Provide the (X, Y) coordinate of the cell's center where the given text is located.  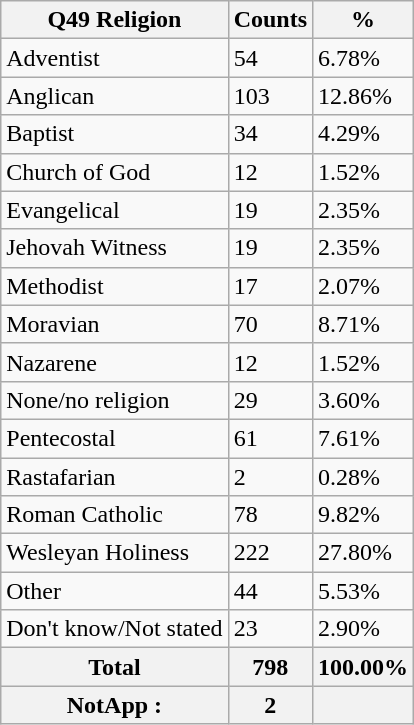
4.29% (364, 134)
78 (270, 515)
Roman Catholic (114, 515)
Jehovah Witness (114, 248)
Total (114, 667)
Church of God (114, 172)
17 (270, 286)
Pentecostal (114, 438)
61 (270, 438)
Q49 Religion (114, 20)
Other (114, 591)
Don't know/Not stated (114, 629)
12.86% (364, 96)
6.78% (364, 58)
100.00% (364, 667)
Counts (270, 20)
44 (270, 591)
9.82% (364, 515)
5.53% (364, 591)
None/no religion (114, 400)
23 (270, 629)
70 (270, 324)
Nazarene (114, 362)
8.71% (364, 324)
34 (270, 134)
Moravian (114, 324)
Evangelical (114, 210)
Baptist (114, 134)
222 (270, 553)
27.80% (364, 553)
103 (270, 96)
Adventist (114, 58)
Rastafarian (114, 477)
54 (270, 58)
2.07% (364, 286)
7.61% (364, 438)
2.90% (364, 629)
Methodist (114, 286)
29 (270, 400)
NotApp : (114, 705)
798 (270, 667)
Anglican (114, 96)
% (364, 20)
3.60% (364, 400)
Wesleyan Holiness (114, 553)
0.28% (364, 477)
